Return the (X, Y) coordinate for the center point of the cell that contains the specified text.  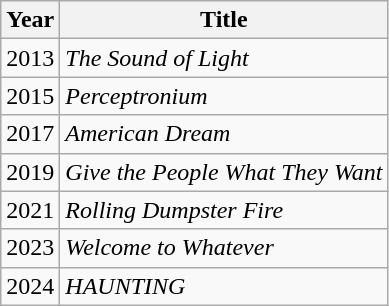
HAUNTING (224, 286)
Title (224, 20)
Rolling Dumpster Fire (224, 210)
2013 (30, 58)
Welcome to Whatever (224, 248)
2024 (30, 286)
2017 (30, 134)
Year (30, 20)
2023 (30, 248)
Perceptronium (224, 96)
Give the People What They Want (224, 172)
2021 (30, 210)
2019 (30, 172)
The Sound of Light (224, 58)
American Dream (224, 134)
2015 (30, 96)
